Detect which cell encompasses the target text, then output its [x, y] center coordinate. 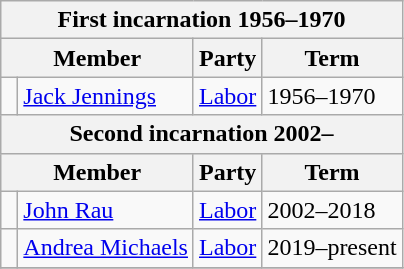
Andrea Michaels [106, 248]
Second incarnation 2002– [202, 134]
John Rau [106, 210]
1956–1970 [332, 96]
First incarnation 1956–1970 [202, 20]
Jack Jennings [106, 96]
2019–present [332, 248]
2002–2018 [332, 210]
